Capture the cell that displays the provided text and extract its [X, Y] central coordinate. 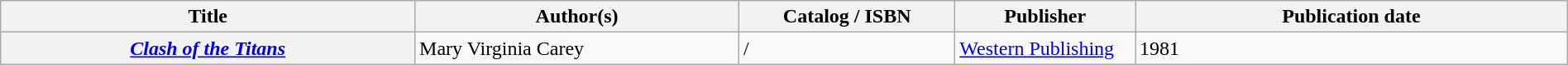
Publication date [1351, 17]
Catalog / ISBN [847, 17]
Clash of the Titans [208, 48]
Mary Virginia Carey [577, 48]
Publisher [1045, 17]
Author(s) [577, 17]
Western Publishing [1045, 48]
Title [208, 17]
1981 [1351, 48]
/ [847, 48]
